For the text-containing cell, return its midpoint in [X, Y] coordinate format. 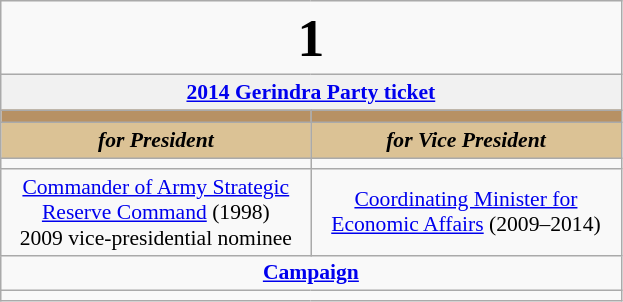
Campaign [311, 273]
1 [311, 38]
for President [156, 141]
2014 Gerindra Party ticket [311, 92]
for Vice President [466, 141]
Commander of Army Strategic Reserve Command (1998)2009 vice-presidential nominee [156, 212]
Coordinating Minister for Economic Affairs (2009–2014) [466, 212]
